Extract the (x, y) coordinate from the center of the cell holding the provided text.  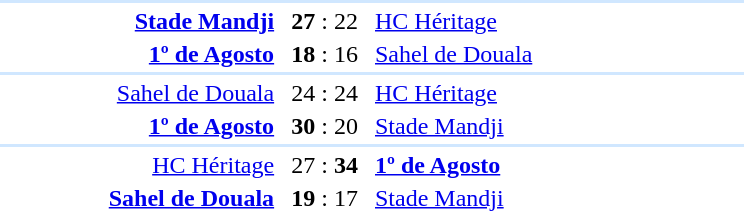
27 : 22 (325, 21)
27 : 34 (325, 165)
30 : 20 (325, 126)
18 : 16 (325, 54)
24 : 24 (325, 93)
